From the cell containing the given text, extract its center point as [X, Y] coordinate. 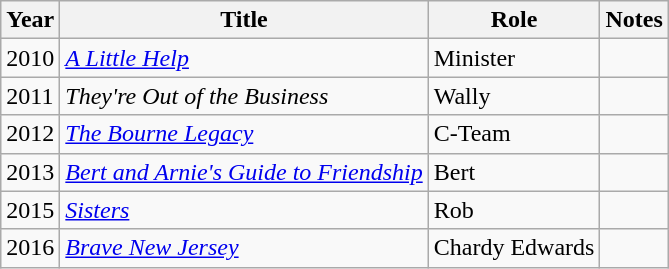
Bert and Arnie's Guide to Friendship [244, 172]
2012 [30, 134]
Title [244, 20]
2013 [30, 172]
Sisters [244, 210]
A Little Help [244, 58]
Wally [514, 96]
Role [514, 20]
The Bourne Legacy [244, 134]
Bert [514, 172]
Chardy Edwards [514, 248]
2015 [30, 210]
Minister [514, 58]
2016 [30, 248]
2010 [30, 58]
Notes [634, 20]
They're Out of the Business [244, 96]
Year [30, 20]
Brave New Jersey [244, 248]
Rob [514, 210]
C-Team [514, 134]
2011 [30, 96]
